Identify which cell holds the provided text, then report its (X, Y) central coordinate. 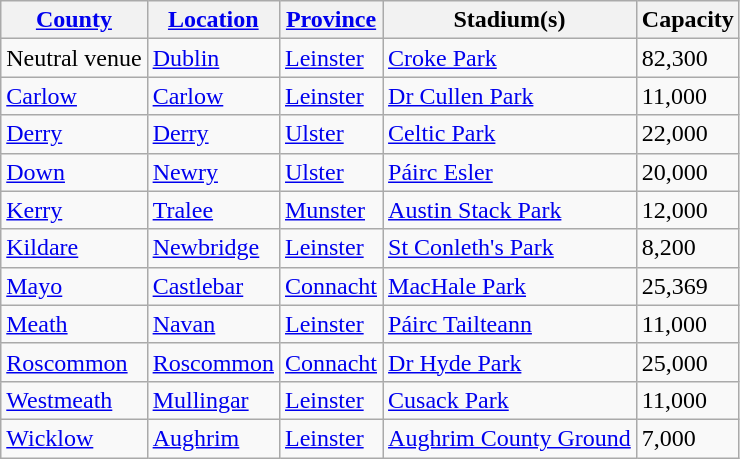
MacHale Park (510, 286)
Cusack Park (510, 400)
Meath (74, 324)
12,000 (688, 210)
Dr Cullen Park (510, 96)
Newry (213, 172)
Mayo (74, 286)
Stadium(s) (510, 20)
7,000 (688, 438)
Location (213, 20)
St Conleth's Park (510, 248)
Croke Park (510, 58)
82,300 (688, 58)
Neutral venue (74, 58)
Kerry (74, 210)
Munster (330, 210)
Dr Hyde Park (510, 362)
22,000 (688, 134)
8,200 (688, 248)
Páirc Tailteann (510, 324)
Aughrim (213, 438)
Austin Stack Park (510, 210)
20,000 (688, 172)
Kildare (74, 248)
Celtic Park (510, 134)
Tralee (213, 210)
Castlebar (213, 286)
Dublin (213, 58)
Aughrim County Ground (510, 438)
Capacity (688, 20)
Navan (213, 324)
Páirc Esler (510, 172)
Newbridge (213, 248)
Wicklow (74, 438)
Province (330, 20)
Westmeath (74, 400)
Mullingar (213, 400)
25,000 (688, 362)
County (74, 20)
25,369 (688, 286)
Down (74, 172)
